Identify which cell holds the provided text, then report its (x, y) central coordinate. 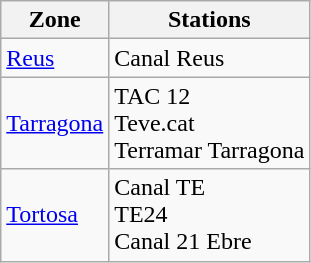
Canal Reus (210, 58)
TAC 12Teve.catTerramar Tarragona (210, 123)
Zone (55, 20)
Stations (210, 20)
Tarragona (55, 123)
Reus (55, 58)
Canal TETE24Canal 21 Ebre (210, 215)
Tortosa (55, 215)
